Identify which cell holds the provided text, then report its [x, y] central coordinate. 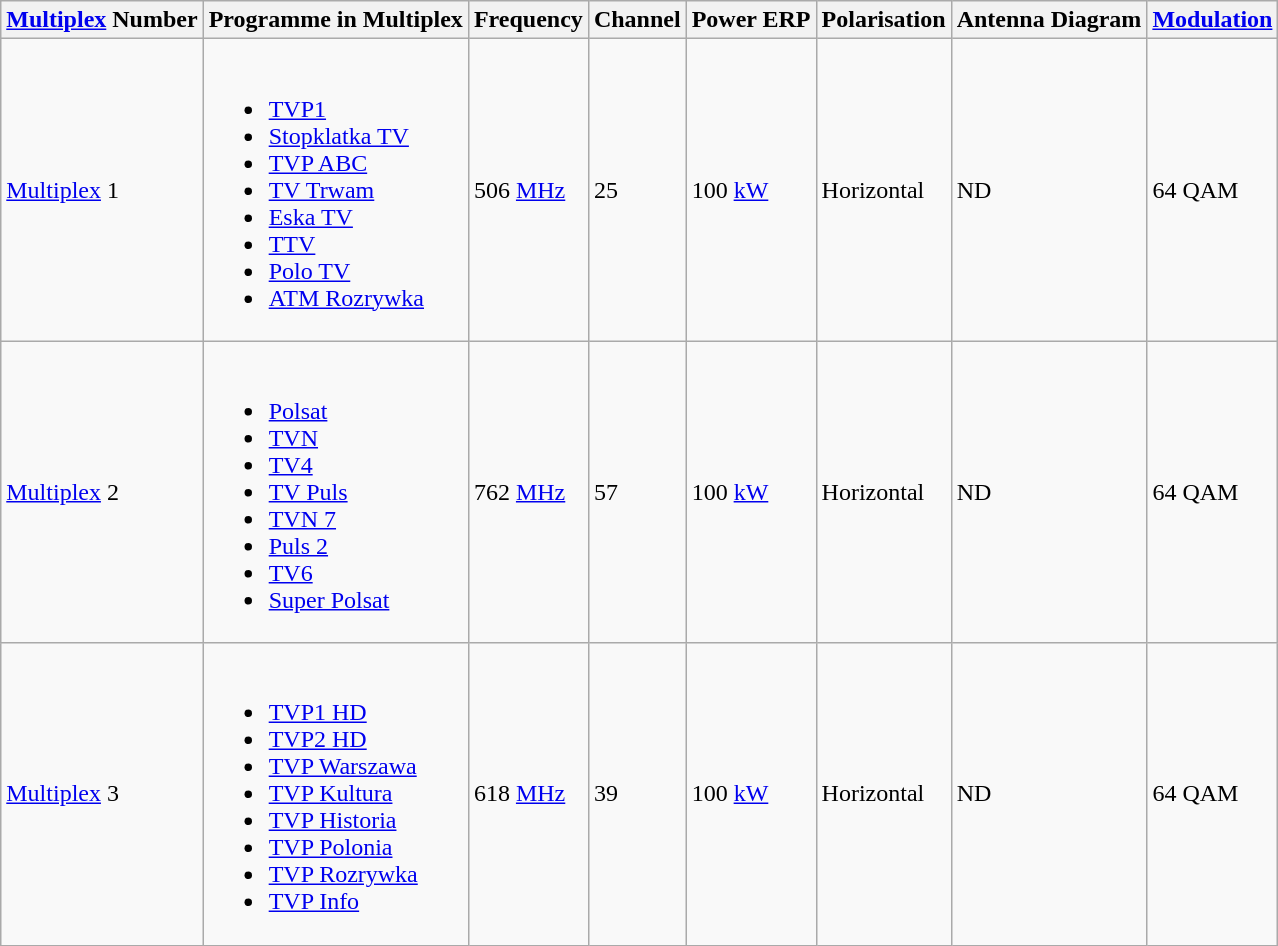
618 MHz [528, 794]
57 [637, 492]
39 [637, 794]
Power ERP [751, 20]
506 MHz [528, 190]
PolsatTVNTV4TV PulsTVN 7Puls 2TV6Super Polsat [336, 492]
Multiplex 3 [102, 794]
762 MHz [528, 492]
TVP1 HDTVP2 HDTVP WarszawaTVP KulturaTVP HistoriaTVP PoloniaTVP RozrywkaTVP Info [336, 794]
Multiplex Number [102, 20]
Multiplex 2 [102, 492]
Antenna Diagram [1049, 20]
Frequency [528, 20]
Channel [637, 20]
Modulation [1212, 20]
Programme in Multiplex [336, 20]
TVP1Stopklatka TVTVP ABCTV TrwamEska TVTTVPolo TVATM Rozrywka [336, 190]
Polarisation [884, 20]
Multiplex 1 [102, 190]
25 [637, 190]
